Return the (X, Y) coordinate for the center point of the cell that contains the specified text.  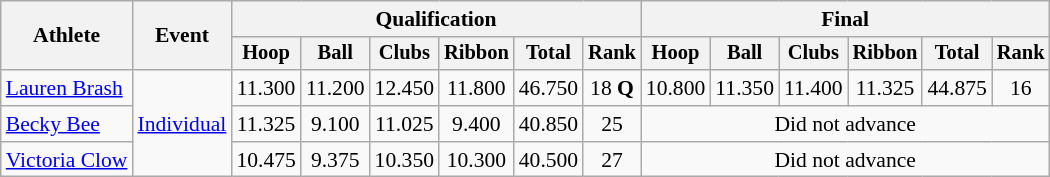
25 (612, 124)
Lauren Brash (67, 88)
46.750 (548, 88)
9.100 (336, 124)
18 Q (612, 88)
10.800 (676, 88)
11.200 (336, 88)
11.300 (266, 88)
Event (182, 36)
12.450 (404, 88)
40.850 (548, 124)
11.400 (814, 88)
44.875 (956, 88)
11.350 (744, 88)
11.025 (404, 124)
9.400 (476, 124)
11.800 (476, 88)
Individual (182, 124)
Becky Bee (67, 124)
Qualification (436, 19)
16 (1021, 88)
Did not advance (846, 124)
Athlete (67, 36)
Final (846, 19)
